Return (X, Y) of the center of cell containing provided text 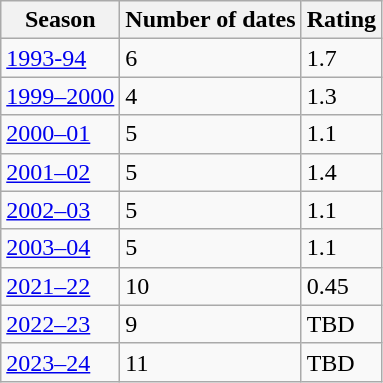
2021–22 (60, 286)
1999–2000 (60, 96)
1993-94 (60, 58)
2022–23 (60, 324)
10 (210, 286)
2000–01 (60, 134)
1.7 (341, 58)
Rating (341, 20)
1.4 (341, 172)
1.3 (341, 96)
0.45 (341, 286)
Season (60, 20)
11 (210, 362)
9 (210, 324)
Number of dates (210, 20)
2023–24 (60, 362)
6 (210, 58)
2002–03 (60, 210)
2001–02 (60, 172)
4 (210, 96)
2003–04 (60, 248)
